Extract the [x, y] coordinate from the center of the cell holding the provided text.  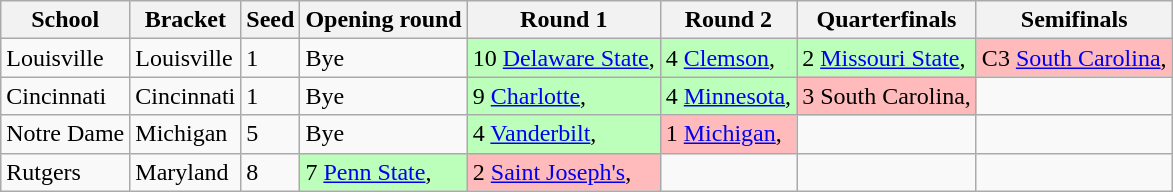
9 Charlotte, [564, 96]
Round 2 [728, 20]
4 Minnesota, [728, 96]
10 Delaware State, [564, 58]
4 Clemson, [728, 58]
C3 South Carolina, [1074, 58]
Michigan [186, 134]
2 Saint Joseph's, [564, 172]
5 [270, 134]
2 Missouri State, [887, 58]
Maryland [186, 172]
Rutgers [66, 172]
4 Vanderbilt, [564, 134]
Notre Dame [66, 134]
3 South Carolina, [887, 96]
Round 1 [564, 20]
Quarterfinals [887, 20]
Semifinals [1074, 20]
Bracket [186, 20]
Seed [270, 20]
7 Penn State, [384, 172]
Opening round [384, 20]
8 [270, 172]
1 Michigan, [728, 134]
School [66, 20]
